Pinpoint the cell where the given text exists, returning its [X, Y] midpoint coordinate. 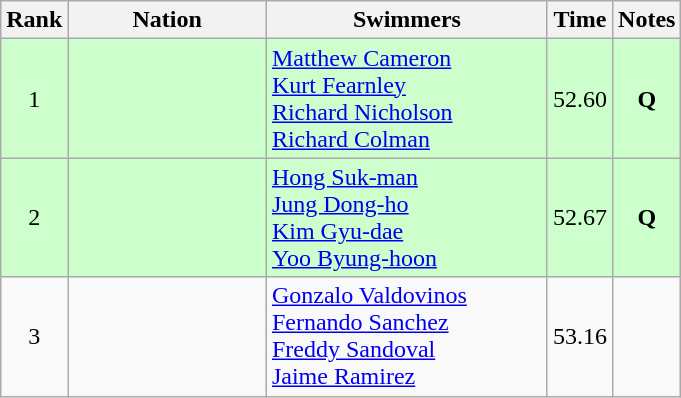
52.67 [580, 218]
Matthew Cameron Kurt Fearnley Richard Nicholson Richard Colman [406, 98]
Notes [647, 20]
2 [34, 218]
Time [580, 20]
53.16 [580, 336]
52.60 [580, 98]
Rank [34, 20]
Nation [168, 20]
Swimmers [406, 20]
Hong Suk-man Jung Dong-ho Kim Gyu-dae Yoo Byung-hoon [406, 218]
1 [34, 98]
Gonzalo Valdovinos Fernando Sanchez Freddy Sandoval Jaime Ramirez [406, 336]
3 [34, 336]
